For the text-containing cell, return its midpoint in [X, Y] coordinate format. 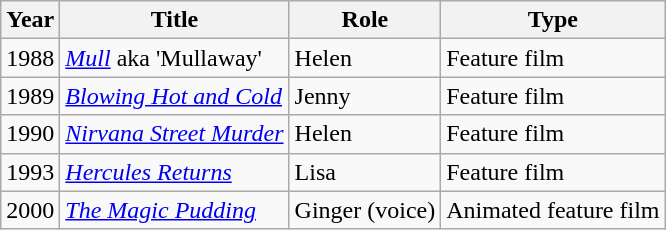
2000 [30, 210]
Title [174, 20]
Animated feature film [553, 210]
Nirvana Street Murder [174, 134]
Mull aka 'Mullaway' [174, 58]
1993 [30, 172]
The Magic Pudding [174, 210]
1988 [30, 58]
Ginger (voice) [365, 210]
1990 [30, 134]
Hercules Returns [174, 172]
Role [365, 20]
Blowing Hot and Cold [174, 96]
Jenny [365, 96]
Type [553, 20]
Lisa [365, 172]
1989 [30, 96]
Year [30, 20]
